For the text-containing cell, return its midpoint in (X, Y) coordinate format. 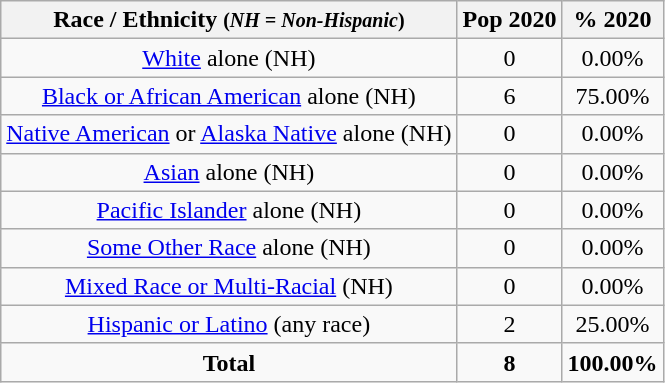
6 (510, 96)
75.00% (612, 96)
Asian alone (NH) (229, 172)
Some Other Race alone (NH) (229, 248)
Pop 2020 (510, 20)
Hispanic or Latino (any race) (229, 324)
Mixed Race or Multi-Racial (NH) (229, 286)
Black or African American alone (NH) (229, 96)
2 (510, 324)
100.00% (612, 362)
8 (510, 362)
Native American or Alaska Native alone (NH) (229, 134)
25.00% (612, 324)
% 2020 (612, 20)
Pacific Islander alone (NH) (229, 210)
White alone (NH) (229, 58)
Total (229, 362)
Race / Ethnicity (NH = Non-Hispanic) (229, 20)
